Pinpoint the cell where the given text exists, returning its [x, y] midpoint coordinate. 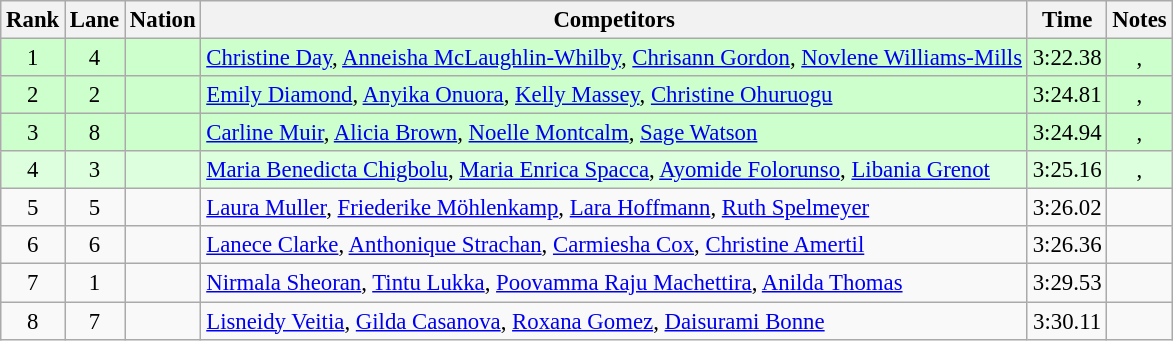
Time [1067, 20]
Nation [163, 20]
Lane [95, 20]
3:24.94 [1067, 133]
Laura Muller, Friederike Möhlenkamp, Lara Hoffmann, Ruth Spelmeyer [614, 208]
3:30.11 [1067, 321]
Christine Day, Anneisha McLaughlin-Whilby, Chrisann Gordon, Novlene Williams-Mills [614, 58]
Rank [33, 20]
Competitors [614, 20]
3:25.16 [1067, 170]
Maria Benedicta Chigbolu, Maria Enrica Spacca, Ayomide Folorunso, Libania Grenot [614, 170]
3:29.53 [1067, 283]
3:24.81 [1067, 95]
3:22.38 [1067, 58]
Emily Diamond, Anyika Onuora, Kelly Massey, Christine Ohuruogu [614, 95]
3:26.02 [1067, 208]
Nirmala Sheoran, Tintu Lukka, Poovamma Raju Machettira, Anilda Thomas [614, 283]
Lisneidy Veitia, Gilda Casanova, Roxana Gomez, Daisurami Bonne [614, 321]
3:26.36 [1067, 245]
Carline Muir, Alicia Brown, Noelle Montcalm, Sage Watson [614, 133]
Lanece Clarke, Anthonique Strachan, Carmiesha Cox, Christine Amertil [614, 245]
Notes [1140, 20]
